Determine the [X, Y] coordinate at the center of the cell enclosing the given text.  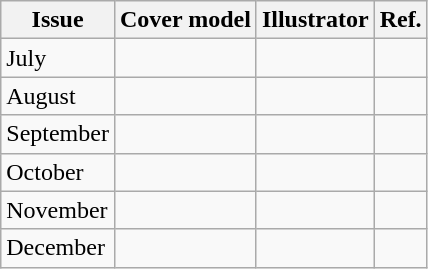
December [58, 248]
Ref. [400, 20]
November [58, 210]
August [58, 96]
Cover model [185, 20]
July [58, 58]
Illustrator [315, 20]
September [58, 134]
October [58, 172]
Issue [58, 20]
